Detect which cell encompasses the target text, then output its (x, y) center coordinate. 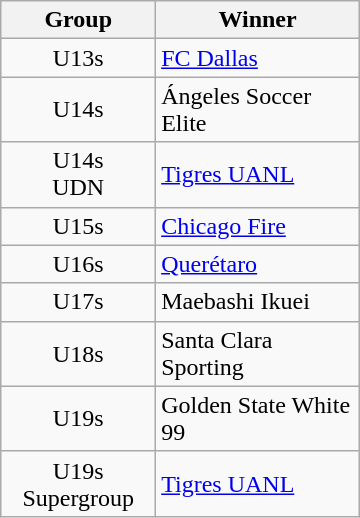
U19s (78, 418)
Golden State White 99 (258, 418)
Ángeles Soccer Elite (258, 110)
U18s (78, 354)
FC Dallas (258, 58)
Querétaro (258, 264)
U14s UDN (78, 174)
U13s (78, 58)
U15s (78, 226)
U14s (78, 110)
Group (78, 20)
U19s Supergroup (78, 484)
U17s (78, 302)
Chicago Fire (258, 226)
Santa Clara Sporting (258, 354)
U16s (78, 264)
Maebashi Ikuei (258, 302)
Winner (258, 20)
